From the cell containing the given text, extract its center point as (x, y) coordinate. 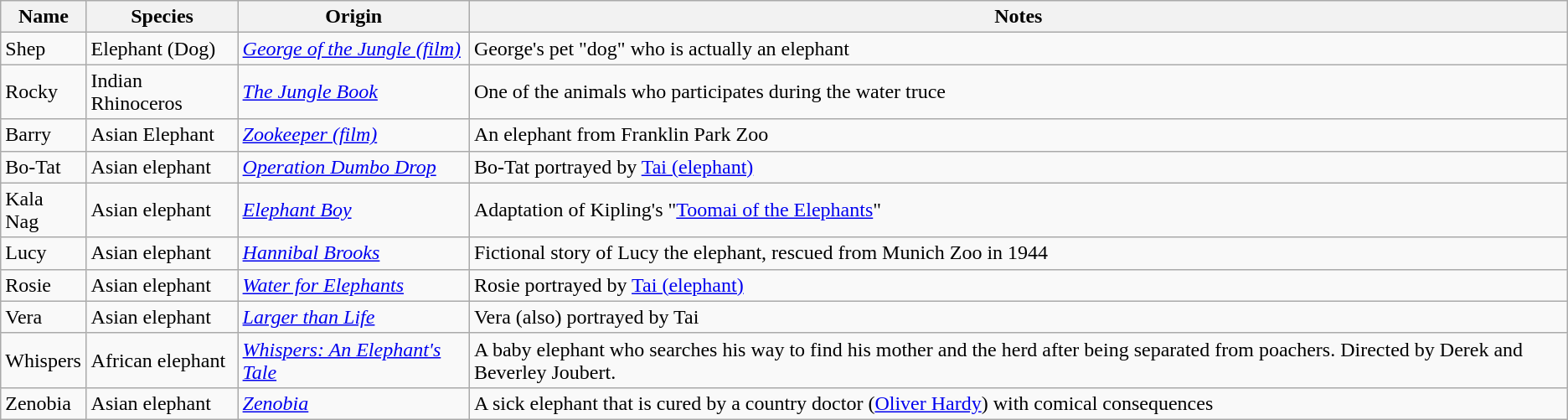
Asian Elephant (162, 135)
One of the animals who participates during the water truce (1019, 92)
Rosie (44, 285)
Zookeeper (film) (353, 135)
Origin (353, 17)
The Jungle Book (353, 92)
Barry (44, 135)
African elephant (162, 360)
Hannibal Brooks (353, 253)
Whispers (44, 360)
Bo-Tat (44, 167)
A baby elephant who searches his way to find his mother and the herd after being separated from poachers. Directed by Derek and Beverley Joubert. (1019, 360)
Elephant (Dog) (162, 49)
Water for Elephants (353, 285)
Lucy (44, 253)
Vera (44, 317)
Larger than Life (353, 317)
George of the Jungle (film) (353, 49)
Rocky (44, 92)
Rosie portrayed by Tai (elephant) (1019, 285)
Operation Dumbo Drop (353, 167)
Bo-Tat portrayed by Tai (elephant) (1019, 167)
A sick elephant that is cured by a country doctor (Oliver Hardy) with comical consequences (1019, 403)
Elephant Boy (353, 210)
George's pet "dog" who is actually an elephant (1019, 49)
Name (44, 17)
Vera (also) portrayed by Tai (1019, 317)
Indian Rhinoceros (162, 92)
Shep (44, 49)
Species (162, 17)
Fictional story of Lucy the elephant, rescued from Munich Zoo in 1944 (1019, 253)
Notes (1019, 17)
Whispers: An Elephant's Tale (353, 360)
An elephant from Franklin Park Zoo (1019, 135)
Kala Nag (44, 210)
Adaptation of Kipling's "Toomai of the Elephants" (1019, 210)
